Pinpoint the cell where the given text exists, returning its [X, Y] midpoint coordinate. 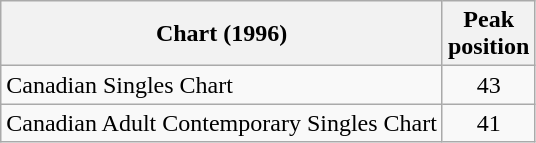
Peakposition [488, 34]
Chart (1996) [222, 34]
43 [488, 85]
Canadian Adult Contemporary Singles Chart [222, 123]
Canadian Singles Chart [222, 85]
41 [488, 123]
